Pinpoint the cell where the given text exists, returning its [X, Y] midpoint coordinate. 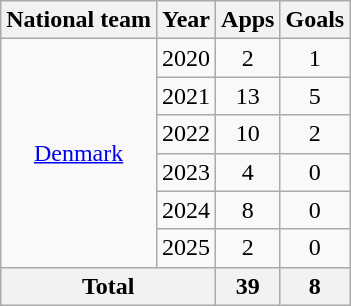
Total [108, 286]
13 [248, 96]
1 [315, 58]
Denmark [79, 153]
2020 [186, 58]
National team [79, 20]
Apps [248, 20]
Year [186, 20]
10 [248, 134]
Goals [315, 20]
2021 [186, 96]
4 [248, 172]
39 [248, 286]
2022 [186, 134]
5 [315, 96]
2025 [186, 248]
2024 [186, 210]
2023 [186, 172]
